Find where the given text appears and provide that cell's center as [X, Y] coordinate. 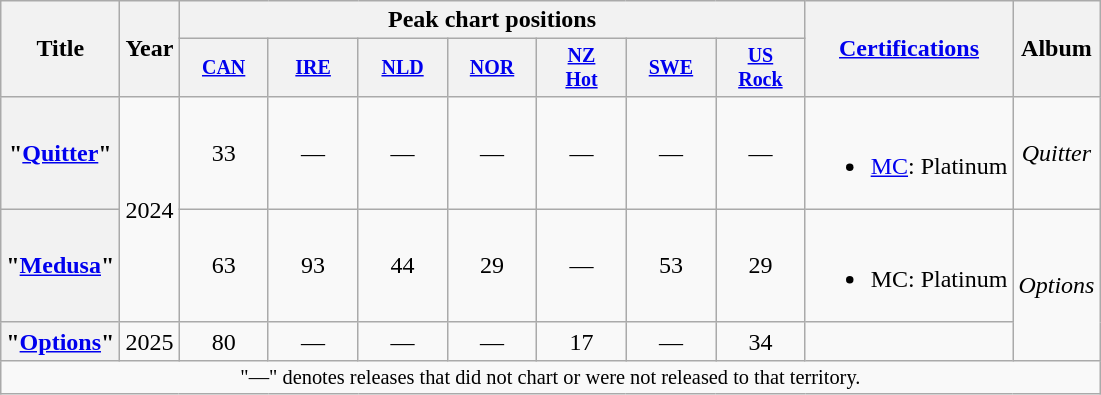
17 [582, 341]
2024 [150, 209]
SWE [670, 68]
44 [402, 266]
NOR [492, 68]
33 [224, 152]
34 [760, 341]
Title [60, 49]
IRE [312, 68]
Certifications [909, 49]
NZHot [582, 68]
"—" denotes releases that did not chart or were not released to that territory. [550, 377]
93 [312, 266]
53 [670, 266]
"Options" [60, 341]
2025 [150, 341]
Year [150, 49]
63 [224, 266]
Peak chart positions [492, 20]
"Quitter" [60, 152]
Quitter [1056, 152]
CAN [224, 68]
Options [1056, 284]
"Medusa" [60, 266]
NLD [402, 68]
USRock [760, 68]
80 [224, 341]
Album [1056, 49]
